Identify which cell holds the provided text, then report its [x, y] central coordinate. 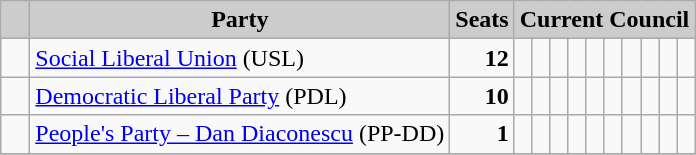
Social Liberal Union (USL) [240, 58]
Current Council [604, 20]
Democratic Liberal Party (PDL) [240, 96]
12 [482, 58]
People's Party – Dan Diaconescu (PP-DD) [240, 134]
10 [482, 96]
Seats [482, 20]
1 [482, 134]
Party [240, 20]
